Find where the given text appears and provide that cell's center as [X, Y] coordinate. 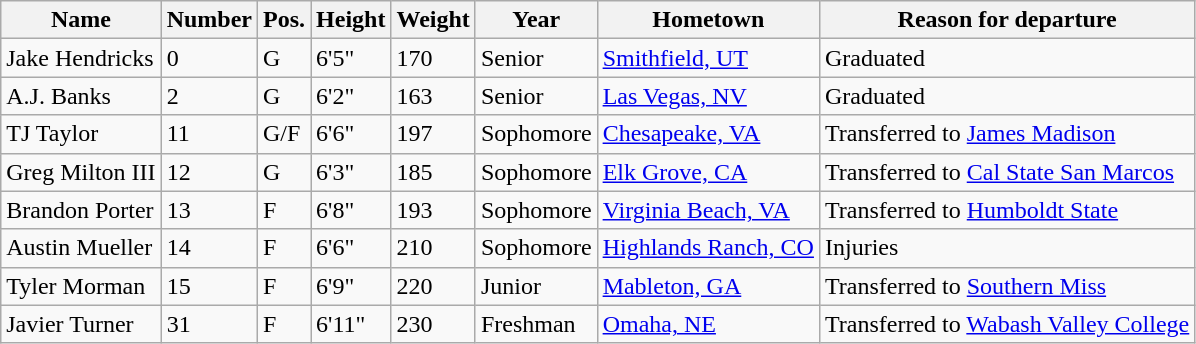
14 [209, 248]
31 [209, 324]
Javier Turner [81, 324]
Smithfield, UT [708, 58]
220 [433, 286]
Elk Grove, CA [708, 172]
Brandon Porter [81, 210]
Chesapeake, VA [708, 134]
15 [209, 286]
Height [351, 20]
Omaha, NE [708, 324]
185 [433, 172]
Transferred to Southern Miss [1006, 286]
6'11" [351, 324]
Reason for departure [1006, 20]
Pos. [284, 20]
Austin Mueller [81, 248]
Number [209, 20]
230 [433, 324]
Virginia Beach, VA [708, 210]
6'5" [351, 58]
163 [433, 96]
Mableton, GA [708, 286]
Transferred to Humboldt State [1006, 210]
Tyler Morman [81, 286]
Freshman [536, 324]
210 [433, 248]
12 [209, 172]
A.J. Banks [81, 96]
0 [209, 58]
Jake Hendricks [81, 58]
193 [433, 210]
Hometown [708, 20]
Weight [433, 20]
Greg Milton III [81, 172]
197 [433, 134]
Year [536, 20]
2 [209, 96]
TJ Taylor [81, 134]
Transferred to Wabash Valley College [1006, 324]
11 [209, 134]
Las Vegas, NV [708, 96]
6'2" [351, 96]
6'3" [351, 172]
G/F [284, 134]
170 [433, 58]
Name [81, 20]
Highlands Ranch, CO [708, 248]
Transferred to James Madison [1006, 134]
6'9" [351, 286]
Transferred to Cal State San Marcos [1006, 172]
Junior [536, 286]
13 [209, 210]
Injuries [1006, 248]
6'8" [351, 210]
